Search for the cell housing the specified text and yield its (x, y) center coordinate. 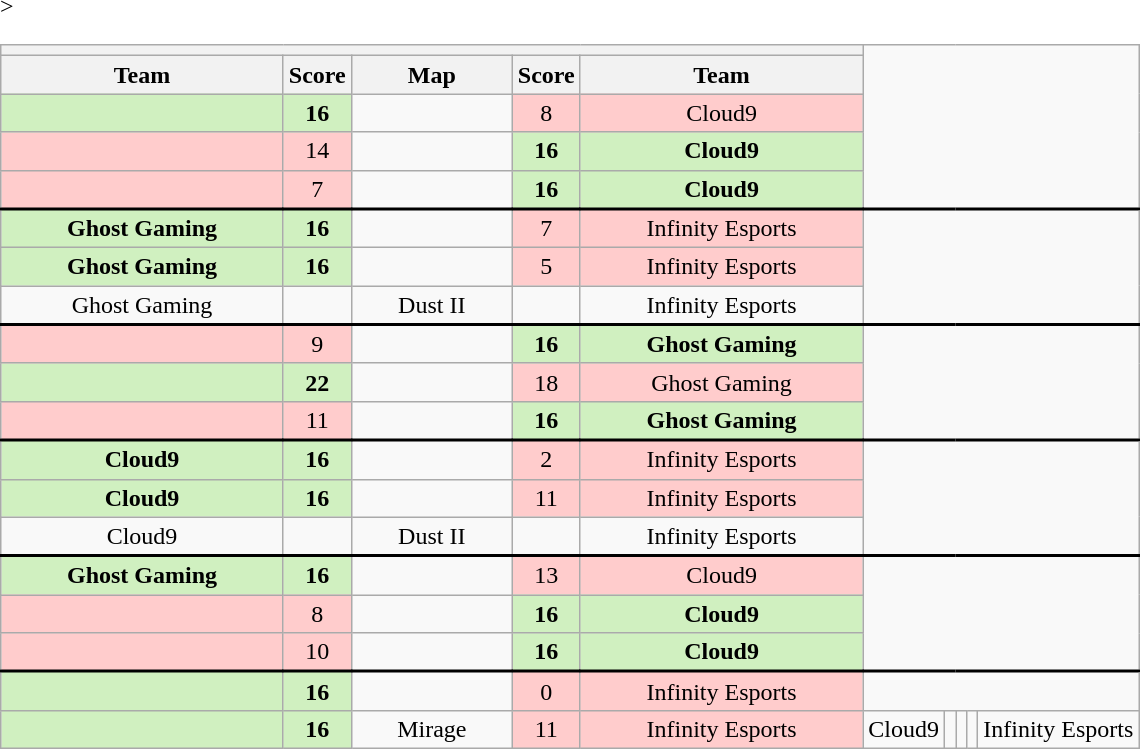
2 (546, 460)
22 (317, 382)
14 (317, 151)
Map (432, 75)
10 (317, 652)
9 (317, 344)
Mirage (432, 729)
0 (546, 692)
5 (546, 267)
13 (546, 576)
18 (546, 382)
